Locate the cell with the specified text and output its (x, y) center coordinate. 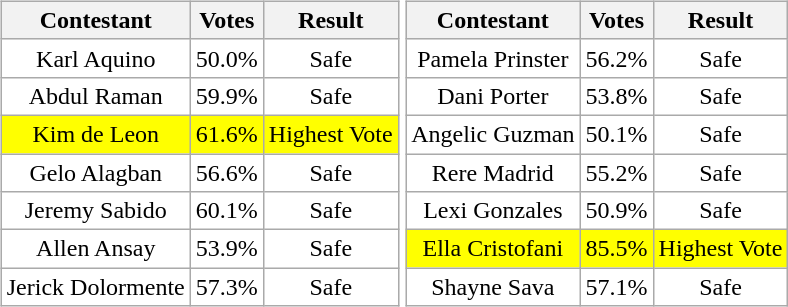
Ella Cristofani (493, 249)
50.1% (616, 134)
Angelic Guzman (493, 134)
85.5% (616, 249)
60.1% (226, 211)
Jeremy Sabido (96, 211)
57.1% (616, 287)
Gelo Alagban (96, 173)
Allen Ansay (96, 249)
61.6% (226, 134)
56.2% (616, 58)
53.9% (226, 249)
50.0% (226, 58)
57.3% (226, 287)
Dani Porter (493, 96)
56.6% (226, 173)
59.9% (226, 96)
Karl Aquino (96, 58)
50.9% (616, 211)
53.8% (616, 96)
Pamela Prinster (493, 58)
Rere Madrid (493, 173)
Abdul Raman (96, 96)
55.2% (616, 173)
Jerick Dolormente (96, 287)
Kim de Leon (96, 134)
Lexi Gonzales (493, 211)
Shayne Sava (493, 287)
